Detect which cell encompasses the target text, then output its (X, Y) center coordinate. 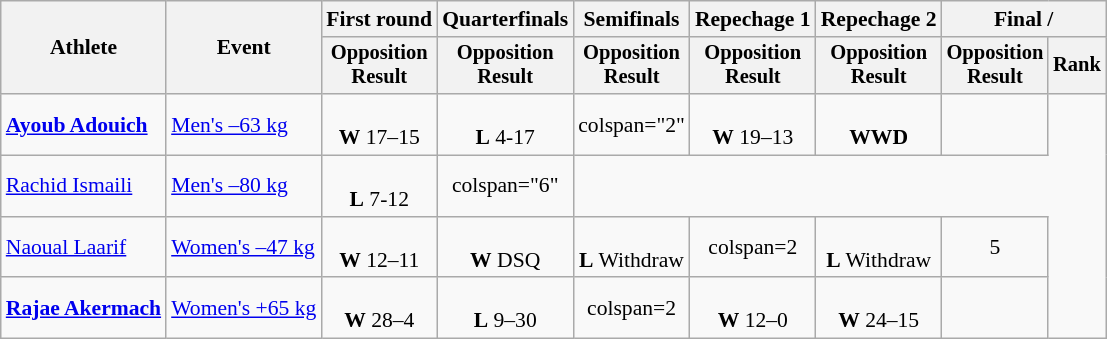
Men's –63 kg (244, 124)
colspan="2" (632, 124)
5 (996, 248)
Repechage 1 (753, 19)
Final / (1024, 19)
Quarterfinals (505, 19)
Repechage 2 (879, 19)
Rajae Akermach (84, 308)
Naoual Laarif (84, 248)
Women's –47 kg (244, 248)
Rachid Ismaili (84, 186)
W DSQ (505, 248)
WWD (879, 124)
W 12–0 (753, 308)
L 7-12 (379, 186)
W 17–15 (379, 124)
Men's –80 kg (244, 186)
Athlete (84, 48)
W 12–11 (379, 248)
Rank (1077, 66)
L 4-17 (505, 124)
L 9–30 (505, 308)
Ayoub Adouich (84, 124)
W 24–15 (879, 308)
W 28–4 (379, 308)
W 19–13 (753, 124)
Semifinals (632, 19)
colspan="6" (505, 186)
First round (379, 19)
Event (244, 48)
Women's +65 kg (244, 308)
